Scan for the cell matching the given text and deliver its (x, y) coordinate at center. 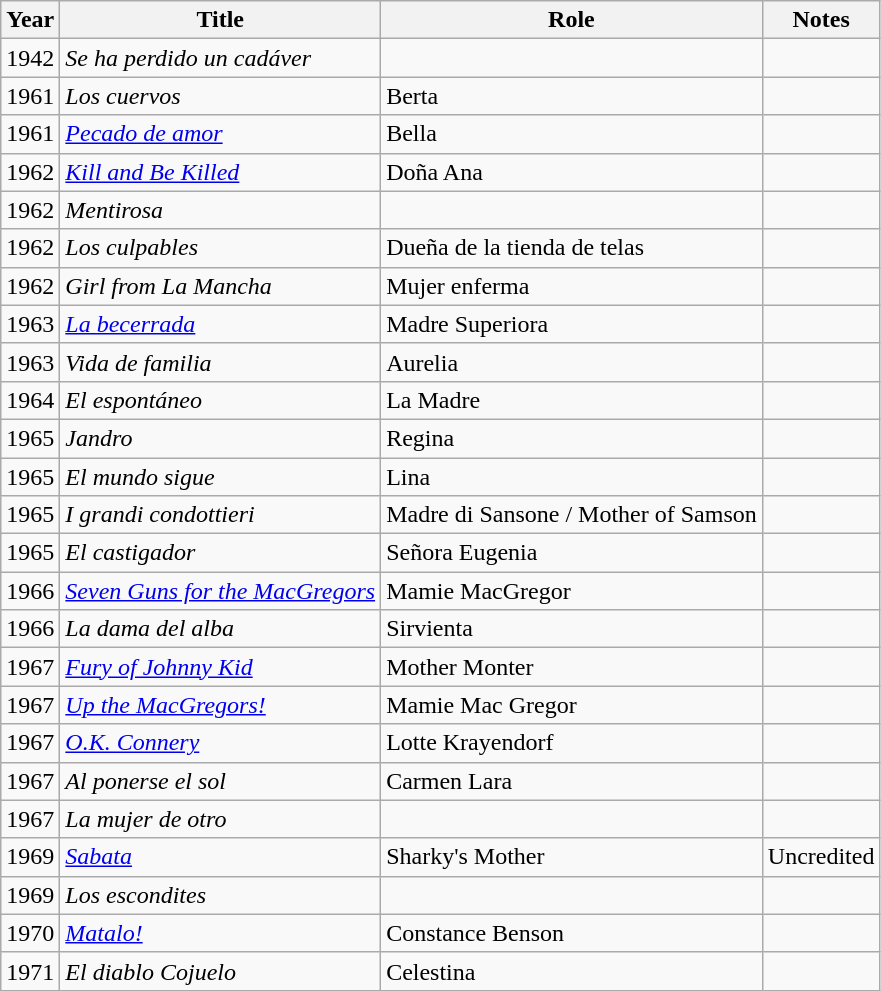
Year (30, 20)
Seven Guns for the MacGregors (220, 591)
Berta (572, 96)
Bella (572, 134)
1942 (30, 58)
1971 (30, 971)
Mamie Mac Gregor (572, 705)
Mentirosa (220, 210)
Notes (821, 20)
Los culpables (220, 248)
La becerrada (220, 324)
Constance Benson (572, 933)
1964 (30, 400)
Jandro (220, 438)
Madre Superiora (572, 324)
Señora Eugenia (572, 553)
Pecado de amor (220, 134)
1970 (30, 933)
El diablo Cojuelo (220, 971)
Mujer enferma (572, 286)
Mamie MacGregor (572, 591)
El espontáneo (220, 400)
Los cuervos (220, 96)
Kill and Be Killed (220, 172)
Fury of Johnny Kid (220, 667)
Vida de familia (220, 362)
Aurelia (572, 362)
Title (220, 20)
Sharky's Mother (572, 857)
Regina (572, 438)
Role (572, 20)
La Madre (572, 400)
El mundo sigue (220, 477)
Lina (572, 477)
Matalo! (220, 933)
O.K. Connery (220, 743)
Carmen Lara (572, 781)
Mother Monter (572, 667)
I grandi condottieri (220, 515)
Lotte Krayendorf (572, 743)
Se ha perdido un cadáver (220, 58)
Dueña de la tienda de telas (572, 248)
El castigador (220, 553)
La mujer de otro (220, 819)
Sirvienta (572, 629)
Celestina (572, 971)
Uncredited (821, 857)
Up the MacGregors! (220, 705)
Al ponerse el sol (220, 781)
Sabata (220, 857)
Madre di Sansone / Mother of Samson (572, 515)
Los escondites (220, 895)
La dama del alba (220, 629)
Doña Ana (572, 172)
Girl from La Mancha (220, 286)
